Return the [x, y] coordinate for the center point of the cell that contains the specified text.  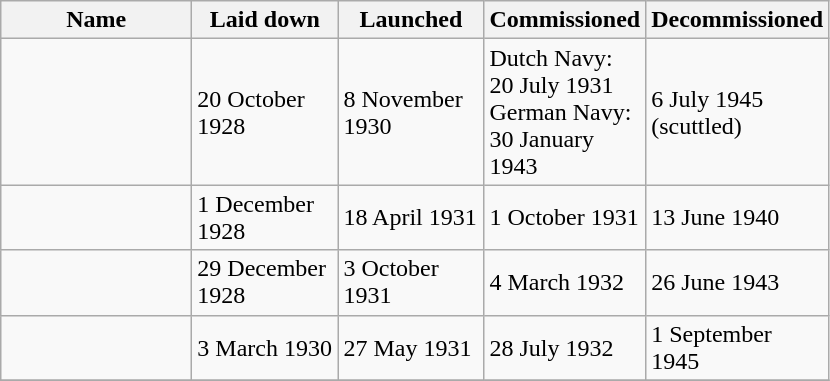
Commissioned [565, 20]
20 October 1928 [265, 112]
Launched [411, 20]
18 April 1931 [411, 218]
29 December 1928 [265, 282]
Name [96, 20]
Decommissioned [738, 20]
28 July 1932 [565, 348]
13 June 1940 [738, 218]
6 July 1945 (scuttled) [738, 112]
4 March 1932 [565, 282]
3 October 1931 [411, 282]
27 May 1931 [411, 348]
1 September 1945 [738, 348]
8 November 1930 [411, 112]
26 June 1943 [738, 282]
1 December 1928 [265, 218]
Dutch Navy: 20 July 1931German Navy: 30 January 1943 [565, 112]
3 March 1930 [265, 348]
1 October 1931 [565, 218]
Laid down [265, 20]
